Locate the cell with the specified text and output its (x, y) center coordinate. 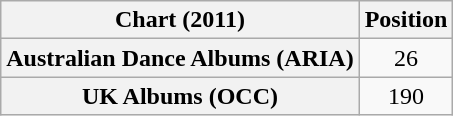
190 (406, 96)
26 (406, 58)
Chart (2011) (180, 20)
Australian Dance Albums (ARIA) (180, 58)
UK Albums (OCC) (180, 96)
Position (406, 20)
